Pinpoint the cell where the given text exists, returning its [x, y] midpoint coordinate. 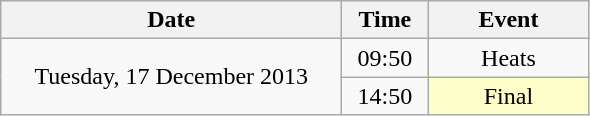
Tuesday, 17 December 2013 [172, 77]
Heats [508, 58]
Event [508, 20]
Final [508, 96]
14:50 [385, 96]
Time [385, 20]
09:50 [385, 58]
Date [172, 20]
